From the cell containing the given text, extract its center point as (x, y) coordinate. 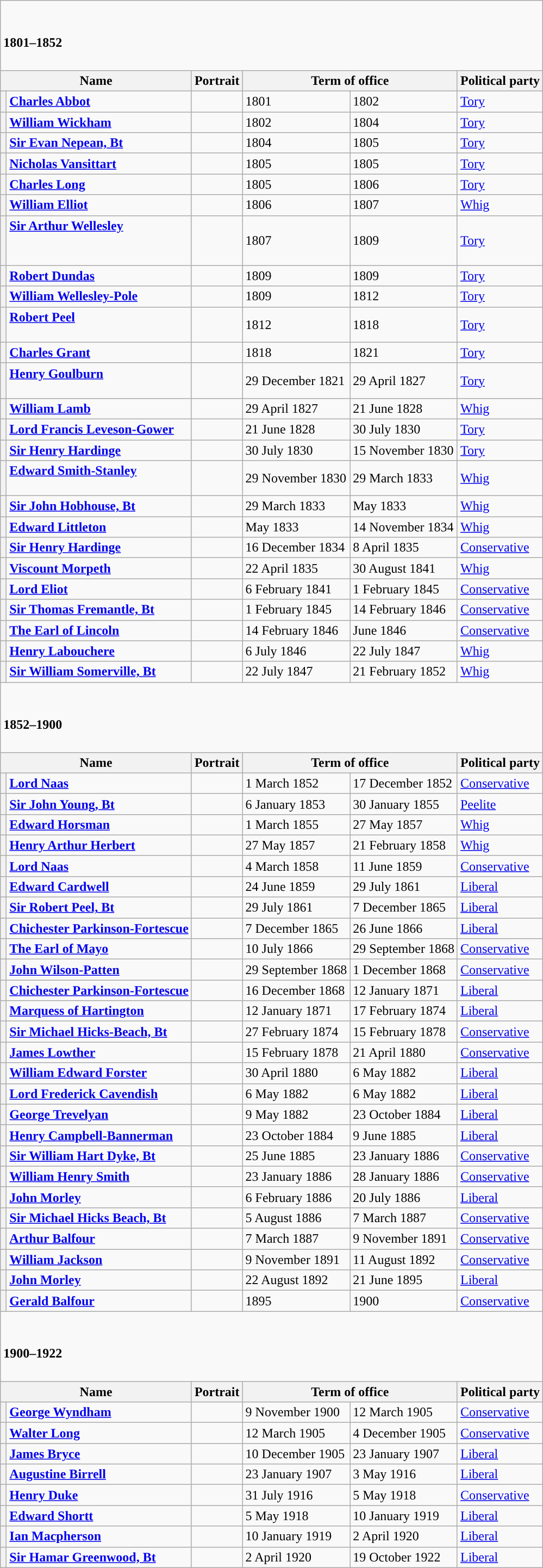
4 December 1905 (404, 1433)
Edward Smith-Stanley (99, 479)
William Elliot (99, 205)
1 March 1855 (296, 825)
Gerald Balfour (99, 1301)
22 April 1835 (296, 568)
Peelite (500, 804)
Edward Cardwell (99, 887)
Lord Frederick Cavendish (99, 1094)
6 July 1846 (296, 651)
Henry Duke (99, 1495)
Robert Dundas (99, 276)
Sir Michael Hicks Beach, Bt (99, 1218)
Sir John Young, Bt (99, 804)
Sir Robert Peel, Bt (99, 908)
8 April 1835 (404, 548)
6 February 1886 (296, 1197)
Sir Thomas Fremantle, Bt (99, 610)
17 December 1852 (404, 783)
17 February 1874 (404, 1011)
16 December 1868 (296, 990)
Augustine Birrell (99, 1474)
15 November 1830 (404, 450)
30 April 1880 (296, 1073)
George Trevelyan (99, 1114)
Nicholas Vansittart (99, 164)
9 November 1900 (296, 1412)
Edward Littleton (99, 527)
28 January 1886 (404, 1176)
James Bryce (99, 1454)
1821 (404, 352)
14 November 1834 (404, 527)
Charles Abbot (99, 102)
The Earl of Mayo (99, 949)
Edward Horsman (99, 825)
June 1846 (404, 630)
22 August 1892 (296, 1280)
William Wellesley-Pole (99, 296)
21 February 1858 (404, 845)
29 November 1830 (296, 479)
21 April 1880 (404, 1052)
Robert Peel (99, 324)
24 June 1859 (296, 887)
27 February 1874 (296, 1032)
21 February 1852 (404, 672)
Charles Long (99, 184)
John Wilson-Patten (99, 970)
Henry Goulburn (99, 381)
William Edward Forster (99, 1073)
9 May 1882 (296, 1114)
1900–1922 (272, 1347)
Henry Campbell-Bannerman (99, 1135)
Charles Grant (99, 352)
1895 (296, 1301)
1 December 1868 (404, 970)
19 October 1922 (404, 1557)
Henry Arthur Herbert (99, 845)
Sir William Hart Dyke, Bt (99, 1156)
George Wyndham (99, 1412)
26 June 1866 (404, 928)
Ian Macpherson (99, 1536)
Sir Evan Nepean, Bt (99, 143)
Henry Labouchere (99, 651)
Marquess of Hartington (99, 1011)
6 February 1841 (296, 589)
Edward Shortt (99, 1516)
16 December 1834 (296, 548)
1900 (404, 1301)
William Henry Smith (99, 1176)
Sir William Somerville, Bt (99, 672)
1 March 1852 (296, 783)
Viscount Morpeth (99, 568)
William Wickham (99, 122)
11 June 1859 (404, 866)
William Jackson (99, 1260)
Sir Michael Hicks-Beach, Bt (99, 1032)
10 July 1866 (296, 949)
Lord Eliot (99, 589)
5 August 1886 (296, 1218)
10 December 1905 (296, 1454)
1801–1852 (272, 36)
1852–1900 (272, 717)
25 June 1885 (296, 1156)
4 March 1858 (296, 866)
Sir Hamar Greenwood, Bt (99, 1557)
Walter Long (99, 1433)
Arthur Balfour (99, 1239)
Sir Arthur Wellesley (99, 240)
21 June 1895 (404, 1280)
6 January 1853 (296, 804)
31 July 1916 (296, 1495)
William Lamb (99, 408)
29 December 1821 (296, 381)
The Earl of Lincoln (99, 630)
Lord Francis Leveson-Gower (99, 429)
1801 (296, 102)
30 August 1841 (404, 568)
30 January 1855 (404, 804)
9 June 1885 (404, 1135)
Sir John Hobhouse, Bt (99, 506)
James Lowther (99, 1052)
11 August 1892 (404, 1260)
20 July 1886 (404, 1197)
3 May 1916 (404, 1474)
